Identify which cell holds the provided text, then report its (x, y) central coordinate. 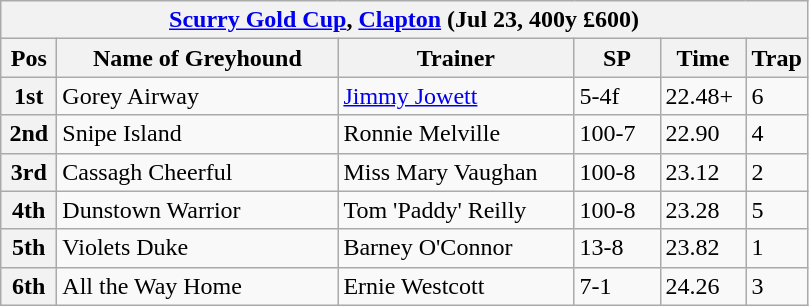
Ernie Westcott (456, 286)
Pos (29, 58)
23.12 (703, 172)
Scurry Gold Cup, Clapton (Jul 23, 400y £600) (404, 20)
4 (776, 134)
Tom 'Paddy' Reilly (456, 210)
All the Way Home (198, 286)
22.48+ (703, 96)
23.82 (703, 248)
Miss Mary Vaughan (456, 172)
24.26 (703, 286)
Jimmy Jowett (456, 96)
1st (29, 96)
Name of Greyhound (198, 58)
13-8 (617, 248)
2nd (29, 134)
Barney O'Connor (456, 248)
5th (29, 248)
23.28 (703, 210)
Trap (776, 58)
5-4f (617, 96)
Time (703, 58)
1 (776, 248)
Dunstown Warrior (198, 210)
3rd (29, 172)
5 (776, 210)
6th (29, 286)
7-1 (617, 286)
6 (776, 96)
Violets Duke (198, 248)
22.90 (703, 134)
4th (29, 210)
Cassagh Cheerful (198, 172)
SP (617, 58)
2 (776, 172)
Trainer (456, 58)
Ronnie Melville (456, 134)
Snipe Island (198, 134)
100-7 (617, 134)
Gorey Airway (198, 96)
3 (776, 286)
